Identify which cell holds the provided text, then report its [X, Y] central coordinate. 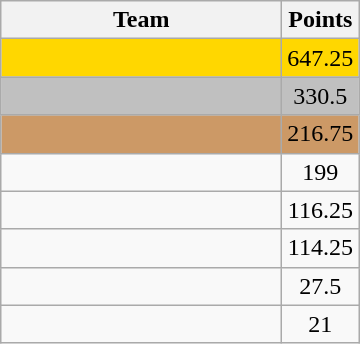
Points [320, 20]
647.25 [320, 58]
116.25 [320, 210]
199 [320, 172]
27.5 [320, 286]
330.5 [320, 96]
Team [142, 20]
114.25 [320, 248]
216.75 [320, 134]
21 [320, 324]
